Output the (x, y) coordinate of the center of the cell containing the given text.  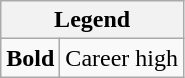
Bold (30, 58)
Legend (92, 20)
Career high (122, 58)
